Identify which cell holds the provided text, then report its (x, y) central coordinate. 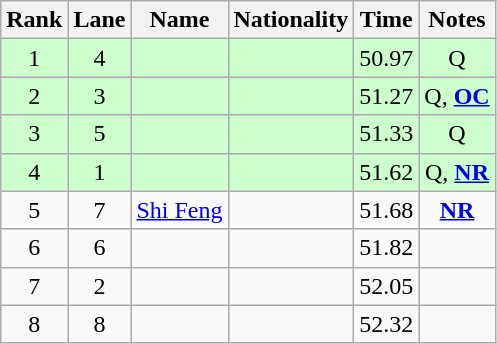
NR (457, 210)
Time (386, 20)
Shi Feng (180, 210)
Q, OC (457, 96)
51.33 (386, 134)
51.68 (386, 210)
Notes (457, 20)
Nationality (291, 20)
Lane (100, 20)
Q, NR (457, 172)
50.97 (386, 58)
Name (180, 20)
51.82 (386, 248)
52.05 (386, 286)
51.62 (386, 172)
Rank (34, 20)
52.32 (386, 324)
51.27 (386, 96)
